Locate the cell with the specified text and output its [X, Y] center coordinate. 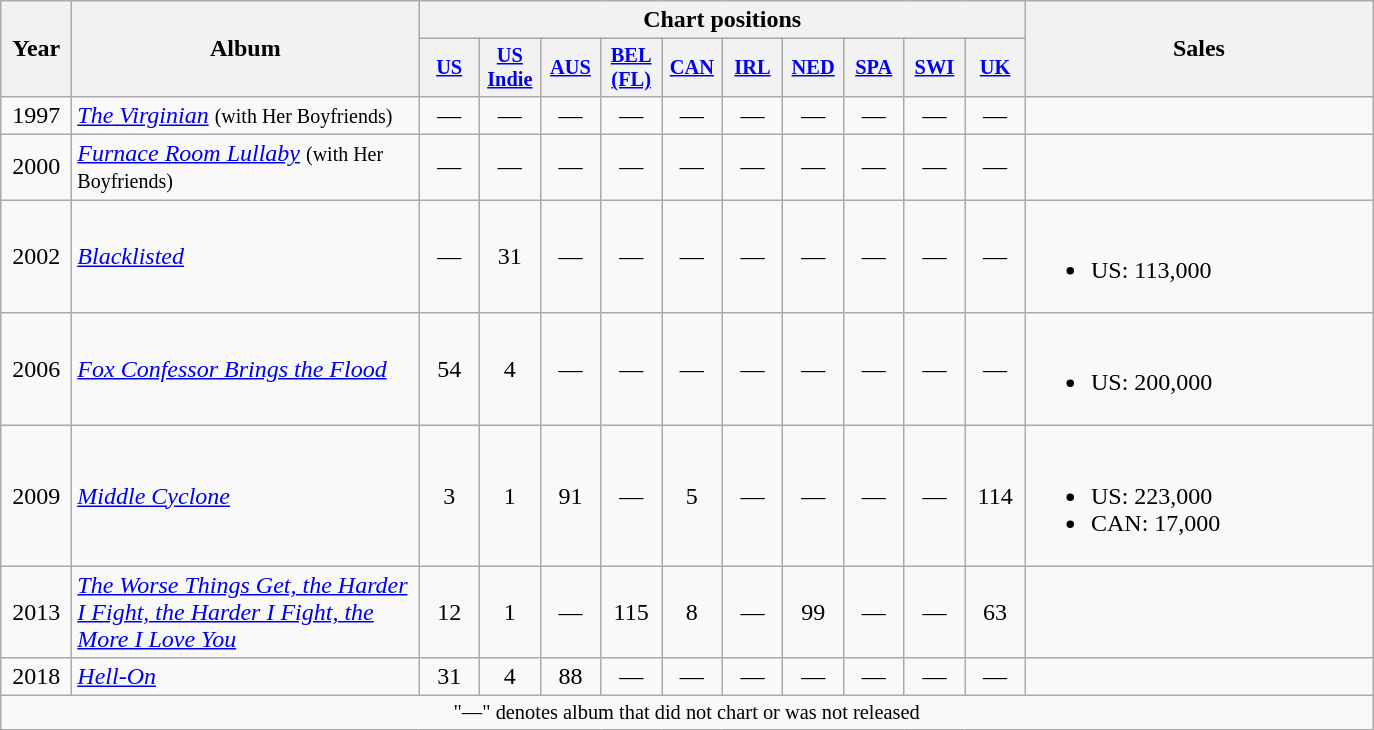
Middle Cyclone [246, 496]
2006 [36, 370]
The Worse Things Get, the Harder I Fight, the Harder I Fight, the More I Love You [246, 612]
UK [996, 68]
SPA [874, 68]
US: 113,000 [1198, 256]
IRL [752, 68]
12 [450, 612]
Furnace Room Lullaby (with Her Boyfriends) [246, 168]
114 [996, 496]
AUS [570, 68]
2013 [36, 612]
Album [246, 49]
5 [692, 496]
99 [814, 612]
Blacklisted [246, 256]
US: 200,000 [1198, 370]
115 [632, 612]
91 [570, 496]
63 [996, 612]
8 [692, 612]
2018 [36, 677]
Fox Confessor Brings the Flood [246, 370]
Hell-On [246, 677]
US [450, 68]
US Indie [510, 68]
NED [814, 68]
US: 223,000CAN: 17,000 [1198, 496]
88 [570, 677]
CAN [692, 68]
"—" denotes album that did not chart or was not released [687, 713]
2000 [36, 168]
54 [450, 370]
Year [36, 49]
2002 [36, 256]
1997 [36, 115]
SWI [934, 68]
2009 [36, 496]
3 [450, 496]
The Virginian (with Her Boyfriends) [246, 115]
Sales [1198, 49]
BEL(FL) [632, 68]
Chart positions [722, 20]
